Scan for the cell matching the given text and deliver its [X, Y] coordinate at center. 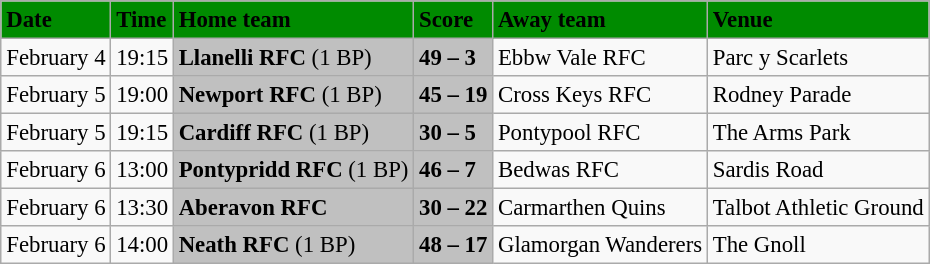
Date [56, 20]
The Gnoll [818, 245]
Cross Keys RFC [600, 95]
14:00 [142, 245]
Score [454, 20]
Pontypridd RFC (1 BP) [293, 170]
Glamorgan Wanderers [600, 245]
Sardis Road [818, 170]
Carmarthen Quins [600, 208]
Neath RFC (1 BP) [293, 245]
30 – 5 [454, 133]
46 – 7 [454, 170]
Time [142, 20]
Parc y Scarlets [818, 57]
19:00 [142, 95]
Aberavon RFC [293, 208]
Pontypool RFC [600, 133]
13:00 [142, 170]
Talbot Athletic Ground [818, 208]
Bedwas RFC [600, 170]
Ebbw Vale RFC [600, 57]
Cardiff RFC (1 BP) [293, 133]
Rodney Parade [818, 95]
Newport RFC (1 BP) [293, 95]
30 – 22 [454, 208]
Llanelli RFC (1 BP) [293, 57]
45 – 19 [454, 95]
Home team [293, 20]
13:30 [142, 208]
February 4 [56, 57]
48 – 17 [454, 245]
The Arms Park [818, 133]
49 – 3 [454, 57]
Away team [600, 20]
Venue [818, 20]
